Output the (x, y) coordinate of the center of the cell containing the given text.  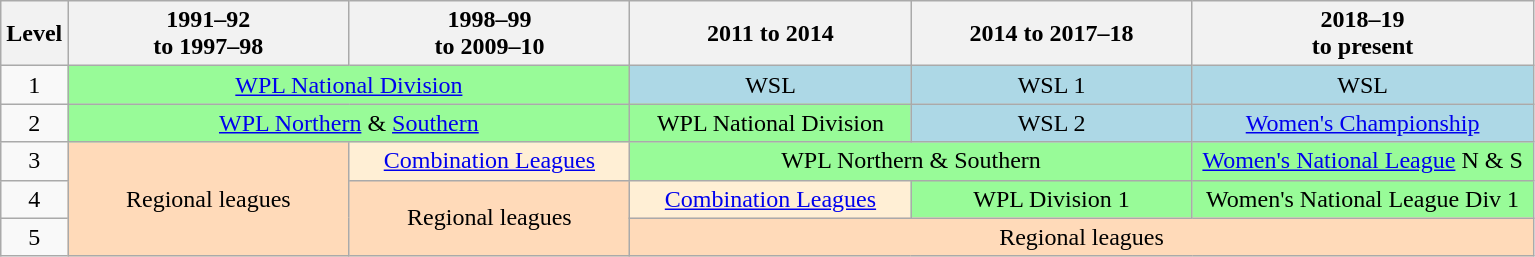
2011 to 2014 (770, 34)
WSL 2 (1052, 123)
Women's National League Div 1 (1362, 199)
4 (34, 199)
1998–99to 2009–10 (490, 34)
3 (34, 161)
2018–19to present (1362, 34)
1991–92to 1997–98 (208, 34)
1 (34, 85)
2014 to 2017–18 (1052, 34)
Women's National League N & S (1362, 161)
2 (34, 123)
WPL Division 1 (1052, 199)
5 (34, 237)
WSL 1 (1052, 85)
Women's Championship (1362, 123)
Level (34, 34)
